Return the [X, Y] coordinate for the center point of the cell that contains the specified text.  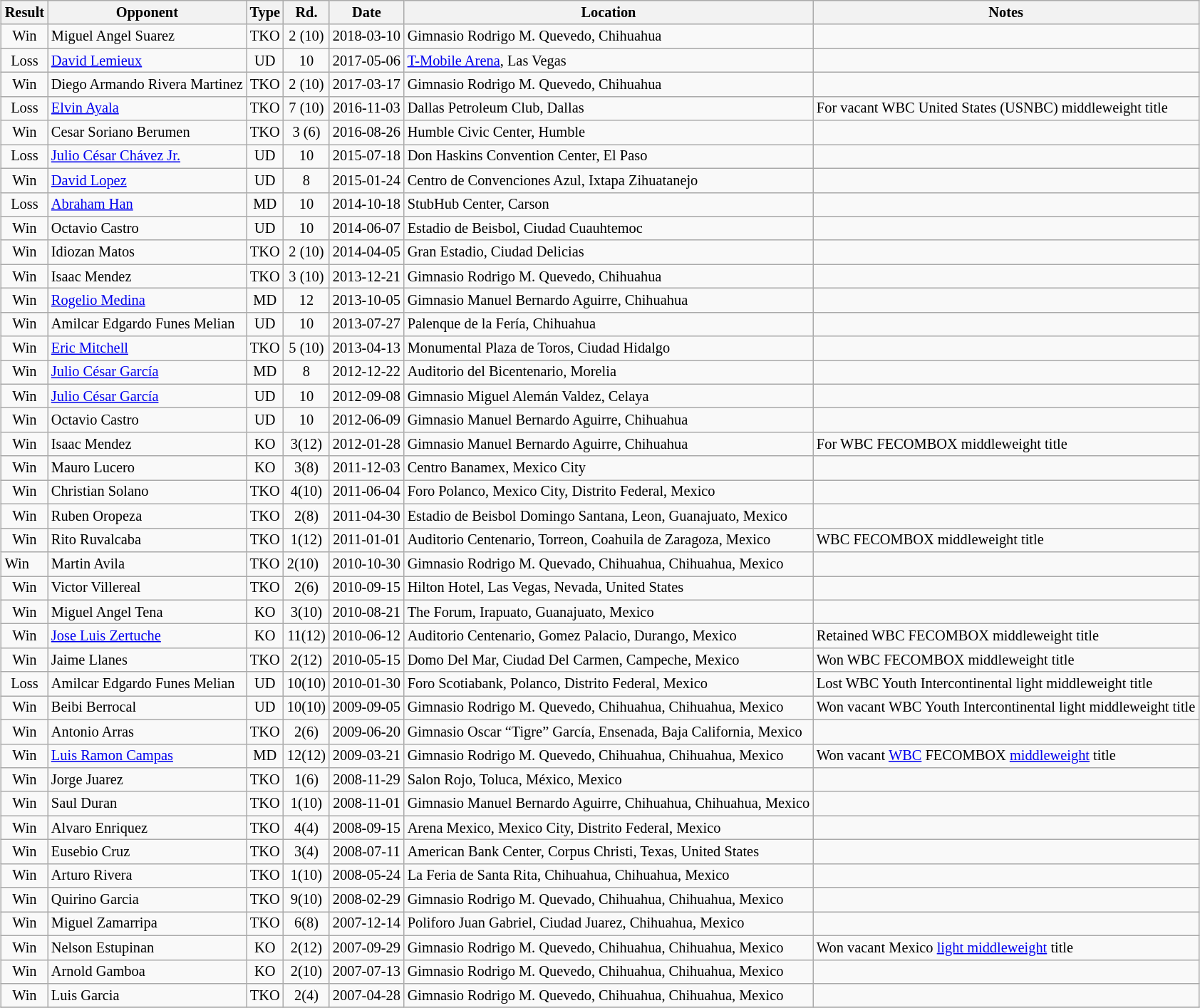
Centro Banamex, Mexico City [609, 468]
1(12) [306, 540]
2012-06-09 [366, 420]
The Forum, Irapuato, Guanajuato, Mexico [609, 612]
2016-08-26 [366, 133]
Arnold Gamboa [147, 972]
2014-06-07 [366, 229]
3(4) [306, 852]
3(10) [306, 612]
2012-09-08 [366, 396]
Monumental Plaza de Toros, Ciudad Hidalgo [609, 348]
American Bank Center, Corpus Christi, Texas, United States [609, 852]
Martin Avila [147, 564]
2013-12-21 [366, 276]
Miguel Angel Suarez [147, 36]
Rito Ruvalcaba [147, 540]
2013-04-13 [366, 348]
Poliforo Juan Gabriel, Ciudad Juarez, Chihuahua, Mexico [609, 924]
2007-04-28 [366, 996]
Gimnasio Manuel Bernardo Aguirre, Chihuahua, Chihuahua, Mexico [609, 804]
Quirino Garcia [147, 900]
Luis Garcia [147, 996]
9(10) [306, 900]
2008-05-24 [366, 875]
Christian Solano [147, 492]
2(4) [306, 996]
2016-11-03 [366, 108]
2008-11-01 [366, 804]
Julio César Chávez Jr. [147, 157]
Foro Scotiabank, Polanco, Distrito Federal, Mexico [609, 684]
2014-04-05 [366, 252]
2014-10-18 [366, 204]
Victor Villereal [147, 588]
For vacant WBC United States (USNBC) middleweight title [1006, 108]
2017-03-17 [366, 85]
Beibi Berrocal [147, 708]
6(8) [306, 924]
2(8) [306, 516]
2011-06-04 [366, 492]
12 [306, 301]
StubHub Center, Carson [609, 204]
David Lopez [147, 180]
Arturo Rivera [147, 875]
2007-07-13 [366, 972]
Won vacant WBC FECOMBOX middleweight title [1006, 756]
2012-12-22 [366, 373]
Domo Del Mar, Ciudad Del Carmen, Campeche, Mexico [609, 660]
2009-06-20 [366, 732]
Idiozan Matos [147, 252]
David Lemieux [147, 61]
2008-07-11 [366, 852]
2009-09-05 [366, 708]
La Feria de Santa Rita, Chihuahua, Chihuahua, Mexico [609, 875]
Elvin Ayala [147, 108]
Eric Mitchell [147, 348]
Ruben Oropeza [147, 516]
4(10) [306, 492]
2011-01-01 [366, 540]
Abraham Han [147, 204]
Diego Armando Rivera Martinez [147, 85]
2007-12-14 [366, 924]
Foro Polanco, Mexico City, Distrito Federal, Mexico [609, 492]
Don Haskins Convention Center, El Paso [609, 157]
WBC FECOMBOX middleweight title [1006, 540]
Notes [1006, 13]
Auditorio Centenario, Gomez Palacio, Durango, Mexico [609, 636]
Salon Rojo, Toluca, México, Mexico [609, 780]
2010-01-30 [366, 684]
2010-09-15 [366, 588]
2010-08-21 [366, 612]
2008-11-29 [366, 780]
12(12) [306, 756]
Estadio de Beisbol Domingo Santana, Leon, Guanajuato, Mexico [609, 516]
Won vacant WBC Youth Intercontinental light middleweight title [1006, 708]
Palenque de la Fería, Chihuahua [609, 324]
3(8) [306, 468]
Rd. [306, 13]
Hilton Hotel, Las Vegas, Nevada, United States [609, 588]
Date [366, 13]
11(12) [306, 636]
2009-03-21 [366, 756]
2018-03-10 [366, 36]
2010-10-30 [366, 564]
Miguel Zamarripa [147, 924]
Gran Estadio, Ciudad Delicias [609, 252]
Mauro Lucero [147, 468]
Opponent [147, 13]
7 (10) [306, 108]
2011-04-30 [366, 516]
For WBC FECOMBOX middleweight title [1006, 445]
Location [609, 13]
3 (10) [306, 276]
Estadio de Beisbol, Ciudad Cuauhtemoc [609, 229]
Won vacant Mexico light middleweight title [1006, 947]
2015-07-18 [366, 157]
2015-01-24 [366, 180]
2010-05-15 [366, 660]
3(12) [306, 445]
Saul Duran [147, 804]
Miguel Angel Tena [147, 612]
Luis Ramon Campas [147, 756]
T-Mobile Arena, Las Vegas [609, 61]
2012-01-28 [366, 445]
Eusebio Cruz [147, 852]
4(4) [306, 828]
2010-06-12 [366, 636]
3 (6) [306, 133]
Antonio Arras [147, 732]
Arena Mexico, Mexico City, Distrito Federal, Mexico [609, 828]
Cesar Soriano Berumen [147, 133]
Jose Luis Zertuche [147, 636]
Centro de Convenciones Azul, Ixtapa Zihuatanejo [609, 180]
2007-09-29 [366, 947]
Type [265, 13]
Lost WBC Youth Intercontinental light middleweight title [1006, 684]
Result [24, 13]
2013-10-05 [366, 301]
Gimnasio Miguel Alemán Valdez, Celaya [609, 396]
2011-12-03 [366, 468]
Jaime Llanes [147, 660]
Nelson Estupinan [147, 947]
5 (10) [306, 348]
Alvaro Enriquez [147, 828]
2008-09-15 [366, 828]
2013-07-27 [366, 324]
Dallas Petroleum Club, Dallas [609, 108]
Rogelio Medina [147, 301]
Retained WBC FECOMBOX middleweight title [1006, 636]
Gimnasio Oscar “Tigre” García, Ensenada, Baja California, Mexico [609, 732]
1(6) [306, 780]
Won WBC FECOMBOX middleweight title [1006, 660]
2017-05-06 [366, 61]
Humble Civic Center, Humble [609, 133]
Auditorio del Bicentenario, Morelia [609, 373]
Auditorio Centenario, Torreon, Coahuila de Zaragoza, Mexico [609, 540]
2008-02-29 [366, 900]
Jorge Juarez [147, 780]
